Output the [x, y] coordinate of the center of the cell containing the given text.  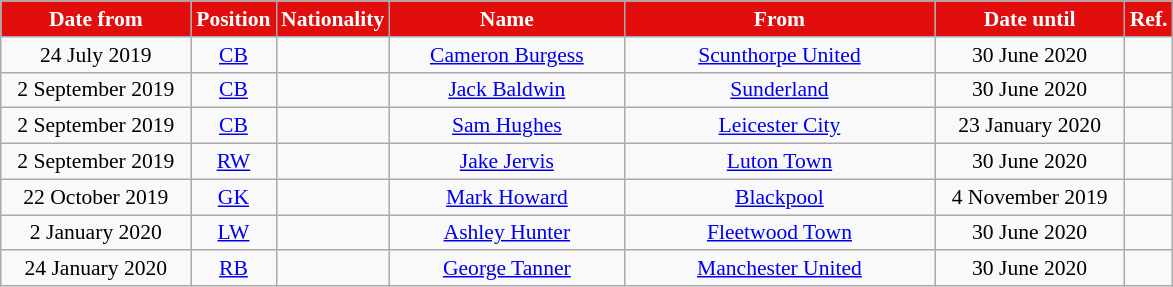
Sunderland [779, 90]
Cameron Burgess [506, 55]
22 October 2019 [96, 197]
LW [234, 233]
Manchester United [779, 269]
23 January 2020 [1030, 126]
George Tanner [506, 269]
From [779, 19]
Jack Baldwin [506, 90]
Leicester City [779, 126]
4 November 2019 [1030, 197]
RW [234, 162]
2 January 2020 [96, 233]
Position [234, 19]
Date from [96, 19]
24 July 2019 [96, 55]
Scunthorpe United [779, 55]
Mark Howard [506, 197]
Blackpool [779, 197]
Jake Jervis [506, 162]
RB [234, 269]
Ashley Hunter [506, 233]
Ref. [1149, 19]
Nationality [332, 19]
Fleetwood Town [779, 233]
Date until [1030, 19]
Luton Town [779, 162]
Sam Hughes [506, 126]
GK [234, 197]
24 January 2020 [96, 269]
Name [506, 19]
